Search for the cell housing the specified text and yield its [X, Y] center coordinate. 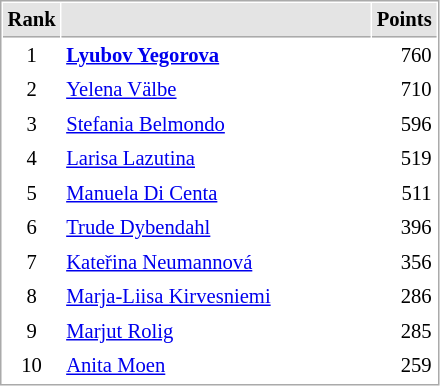
Marjut Rolig [216, 332]
Anita Moen [216, 366]
596 [404, 124]
3 [32, 124]
5 [32, 194]
356 [404, 262]
519 [404, 158]
6 [32, 228]
8 [32, 296]
1 [32, 56]
10 [32, 366]
760 [404, 56]
285 [404, 332]
259 [404, 366]
7 [32, 262]
Marja-Liisa Kirvesniemi [216, 296]
396 [404, 228]
Trude Dybendahl [216, 228]
Rank [32, 20]
Yelena Välbe [216, 90]
Manuela Di Centa [216, 194]
286 [404, 296]
9 [32, 332]
Stefania Belmondo [216, 124]
Kateřina Neumannová [216, 262]
2 [32, 90]
Points [404, 20]
Larisa Lazutina [216, 158]
Lyubov Yegorova [216, 56]
4 [32, 158]
511 [404, 194]
710 [404, 90]
